Find where the given text appears and provide that cell's center as [x, y] coordinate. 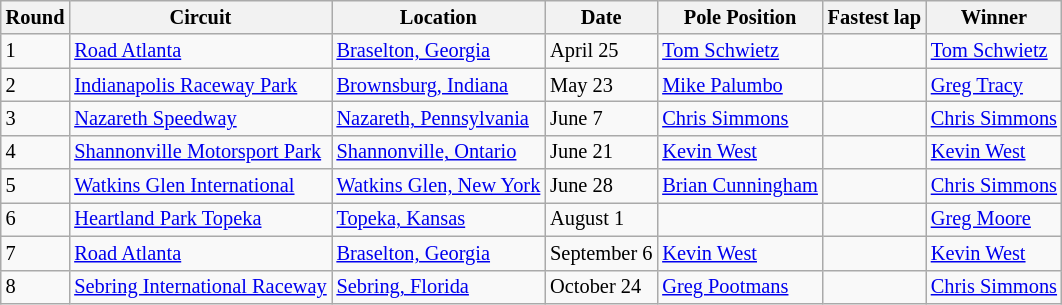
Round [36, 17]
2 [36, 85]
1 [36, 51]
October 24 [601, 287]
Pole Position [740, 17]
Watkins Glen International [200, 186]
Nazareth, Pennsylvania [439, 118]
June 7 [601, 118]
Topeka, Kansas [439, 219]
Sebring, Florida [439, 287]
3 [36, 118]
Fastest lap [874, 17]
Sebring International Raceway [200, 287]
Greg Pootmans [740, 287]
Date [601, 17]
8 [36, 287]
Brownsburg, Indiana [439, 85]
Watkins Glen, New York [439, 186]
5 [36, 186]
Location [439, 17]
September 6 [601, 253]
Brian Cunningham [740, 186]
4 [36, 152]
June 28 [601, 186]
Shannonville Motorsport Park [200, 152]
Circuit [200, 17]
Greg Moore [994, 219]
6 [36, 219]
Heartland Park Topeka [200, 219]
June 21 [601, 152]
April 25 [601, 51]
Winner [994, 17]
Mike Palumbo [740, 85]
Nazareth Speedway [200, 118]
7 [36, 253]
Indianapolis Raceway Park [200, 85]
Greg Tracy [994, 85]
Shannonville, Ontario [439, 152]
August 1 [601, 219]
May 23 [601, 85]
